Search for the cell housing the specified text and yield its [x, y] center coordinate. 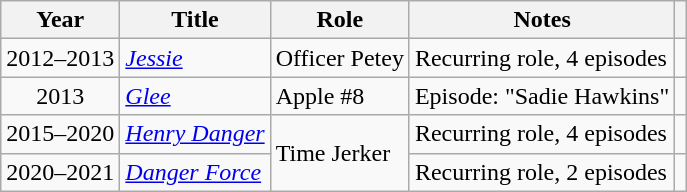
Episode: "Sadie Hawkins" [542, 96]
Time Jerker [340, 153]
Notes [542, 20]
2015–2020 [60, 134]
Title [195, 20]
Recurring role, 2 episodes [542, 172]
Apple #8 [340, 96]
Year [60, 20]
2012–2013 [60, 58]
Role [340, 20]
Glee [195, 96]
Henry Danger [195, 134]
Danger Force [195, 172]
Jessie [195, 58]
2020–2021 [60, 172]
Officer Petey [340, 58]
2013 [60, 96]
